Identify which cell holds the provided text, then report its [x, y] central coordinate. 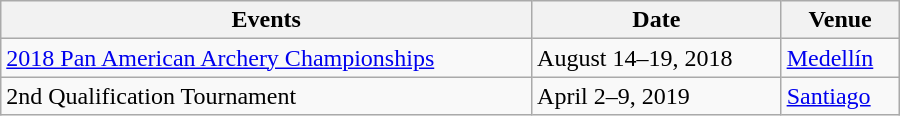
Events [266, 20]
2nd Qualification Tournament [266, 96]
Santiago [840, 96]
Medellín [840, 58]
August 14–19, 2018 [657, 58]
Venue [840, 20]
Date [657, 20]
2018 Pan American Archery Championships [266, 58]
April 2–9, 2019 [657, 96]
